Determine the [X, Y] coordinate at the center of the cell enclosing the given text.  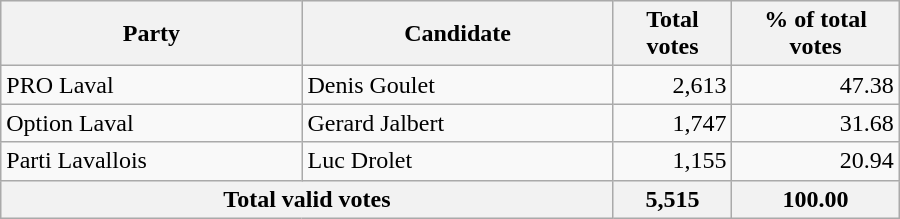
100.00 [816, 199]
Denis Goulet [458, 85]
31.68 [816, 123]
1,155 [672, 161]
1,747 [672, 123]
Party [152, 34]
Candidate [458, 34]
Parti Lavallois [152, 161]
Total valid votes [307, 199]
5,515 [672, 199]
2,613 [672, 85]
PRO Laval [152, 85]
Total votes [672, 34]
20.94 [816, 161]
Option Laval [152, 123]
47.38 [816, 85]
% of total votes [816, 34]
Luc Drolet [458, 161]
Gerard Jalbert [458, 123]
